Search for the cell housing the specified text and yield its (X, Y) center coordinate. 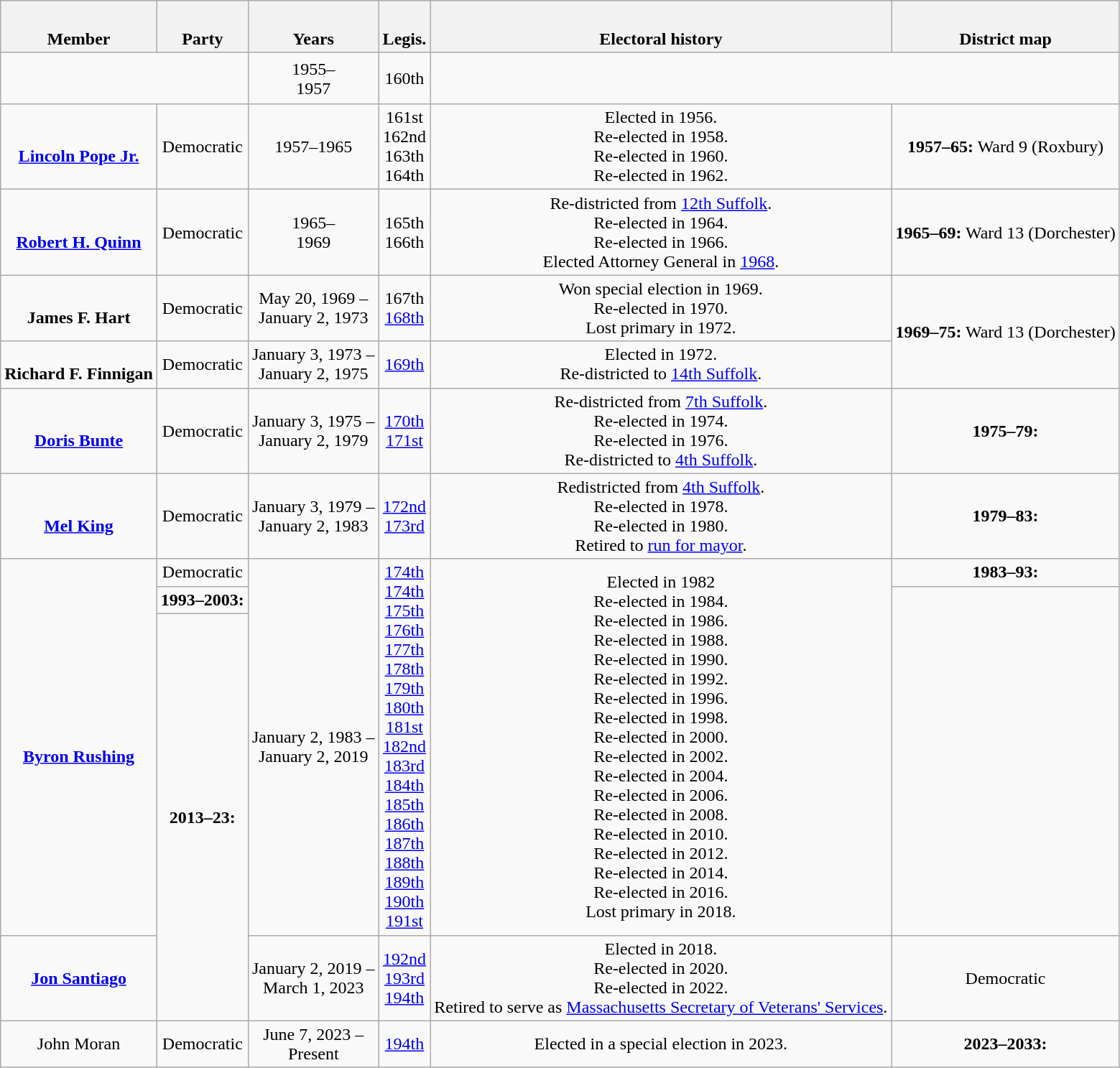
Doris Bunte (79, 431)
January 3, 1975 –January 2, 1979 (313, 431)
Member (79, 27)
District map (1006, 27)
Mel King (79, 516)
Lincoln Pope Jr. (79, 147)
James F. Hart (79, 308)
Re-districted from 12th Suffolk.Re-elected in 1964.Re-elected in 1966.Elected Attorney General in 1968. (661, 233)
1979–83: (1006, 516)
192nd193rd194th (404, 978)
1955–1957 (313, 78)
January 3, 1973 –January 2, 1975 (313, 365)
1983–93: (1006, 572)
1957–1965 (313, 147)
1957–65: Ward 9 (Roxbury) (1006, 147)
1993–2003: (203, 600)
Richard F. Finnigan (79, 365)
174th174th175th176th177th178th179th180th181st182nd183rd184th185th186th187th188th189th190th191st (404, 747)
161st162nd163th164th (404, 147)
1965–1969 (313, 233)
January 2, 2019 –March 1, 2023 (313, 978)
January 3, 1979 –January 2, 1983 (313, 516)
1969–75: Ward 13 (Dorchester) (1006, 332)
194th (404, 1044)
Years (313, 27)
Elected in a special election in 2023. (661, 1044)
165th166th (404, 233)
Byron Rushing (79, 747)
167th168th (404, 308)
Electoral history (661, 27)
John Moran (79, 1044)
2013–23: (203, 817)
Redistricted from 4th Suffolk.Re-elected in 1978.Re-elected in 1980.Retired to run for mayor. (661, 516)
Robert H. Quinn (79, 233)
Legis. (404, 27)
Re-districted from 7th Suffolk.Re-elected in 1974.Re-elected in 1976.Re-districted to 4th Suffolk. (661, 431)
1975–79: (1006, 431)
Elected in 1972.Re-districted to 14th Suffolk. (661, 365)
1965–69: Ward 13 (Dorchester) (1006, 233)
Elected in 2018.Re-elected in 2020.Re-elected in 2022.Retired to serve as Massachusetts Secretary of Veterans' Services. (661, 978)
2023–2033: (1006, 1044)
172nd173rd (404, 516)
Jon Santiago (79, 978)
Won special election in 1969.Re-elected in 1970.Lost primary in 1972. (661, 308)
169th (404, 365)
170th171st (404, 431)
May 20, 1969 –January 2, 1973 (313, 308)
Party (203, 27)
January 2, 1983 –January 2, 2019 (313, 747)
160th (404, 78)
June 7, 2023 –Present (313, 1044)
Elected in 1956.Re-elected in 1958.Re-elected in 1960.Re-elected in 1962. (661, 147)
